Identify which cell holds the provided text, then report its [x, y] central coordinate. 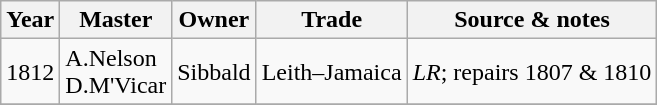
Year [30, 20]
Trade [332, 20]
Sibbald [214, 72]
Leith–Jamaica [332, 72]
1812 [30, 72]
LR; repairs 1807 & 1810 [532, 72]
Master [116, 20]
A.NelsonD.M'Vicar [116, 72]
Source & notes [532, 20]
Owner [214, 20]
